Determine the [x, y] coordinate at the center of the cell enclosing the given text.  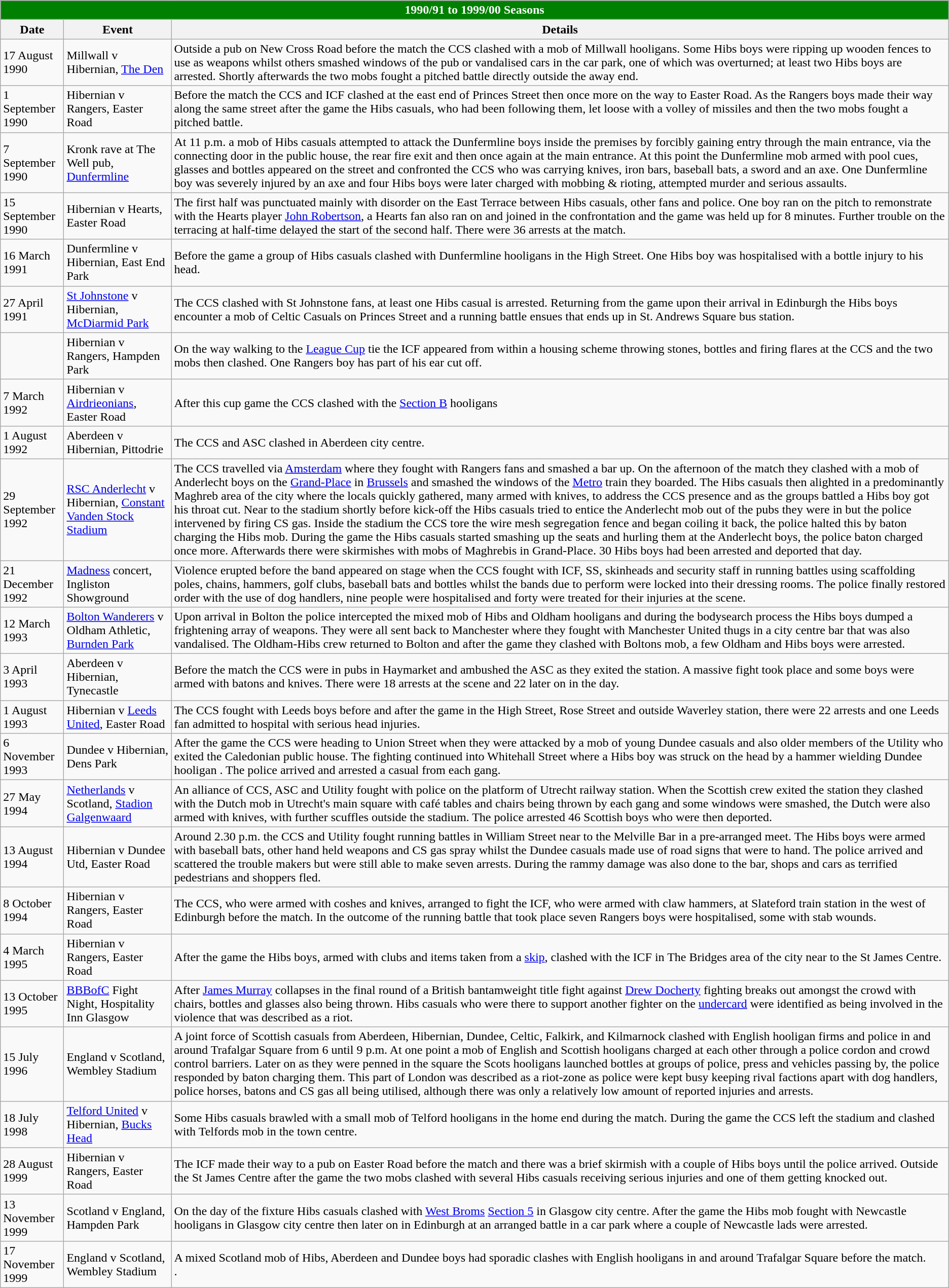
1 August 1992 [32, 442]
7 March 1992 [32, 402]
4 March 1995 [32, 957]
A mixed Scotland mob of Hibs, Aberdeen and Dundee boys had sporadic clashes with English hooligans in and around Trafalgar Square before the match.. [560, 1264]
17 August 1990 [32, 62]
Dundee v Hibernian, Dens Park [118, 757]
Details [560, 29]
Bolton Wanderers v Oldham Athletic, Burnden Park [118, 631]
13 October 1995 [32, 1004]
28 August 1999 [32, 1171]
12 March 1993 [32, 631]
Dunfermline v Hibernian, East End Park [118, 263]
1 August 1993 [32, 717]
The CCS and ASC clashed in Aberdeen city centre. [560, 442]
27 May 1994 [32, 803]
Date [32, 29]
18 July 1998 [32, 1124]
BBBofC Fight Night, Hospitality Inn Glasgow [118, 1004]
29 September 1992 [32, 509]
Millwall v Hibernian, The Den [118, 62]
Telford United v Hibernian, Bucks Head [118, 1124]
8 October 1994 [32, 910]
21 December 1992 [32, 584]
Hibernian v Airdrieonians, Easter Road [118, 402]
13 August 1994 [32, 857]
Madness concert, Ingliston Showground [118, 584]
27 April 1991 [32, 309]
Aberdeen v Hibernian, Pittodrie [118, 442]
6 November 1993 [32, 757]
After this cup game the CCS clashed with the Section B hooligans [560, 402]
17 November 1999 [32, 1264]
15 July 1996 [32, 1064]
3 April 1993 [32, 677]
Kronk rave at The Well pub, Dunfermline [118, 162]
Hibernian v Hearts, Easter Road [118, 216]
15 September 1990 [32, 216]
7 September 1990 [32, 162]
Aberdeen v Hibernian, Tynecastle [118, 677]
Hibernian v Rangers, Hampden Park [118, 356]
13 November 1999 [32, 1218]
1 September 1990 [32, 109]
RSC Anderlecht v Hibernian, Constant Vanden Stock Stadium [118, 509]
St Johnstone v Hibernian, McDiarmid Park [118, 309]
Netherlands v Scotland, Stadion Galgenwaard [118, 803]
Scotland v England, Hampden Park [118, 1218]
Hibernian v Dundee Utd, Easter Road [118, 857]
Event [118, 29]
1990/91 to 1999/00 Seasons [474, 10]
16 March 1991 [32, 263]
Hibernian v Leeds United, Easter Road [118, 717]
